Search for the cell housing the specified text and yield its (x, y) center coordinate. 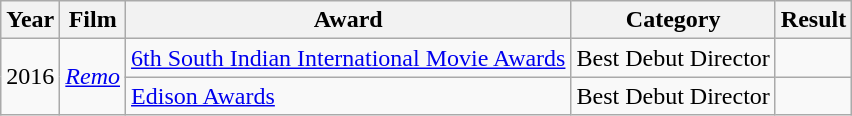
6th South Indian International Movie Awards (348, 58)
Film (93, 20)
2016 (30, 77)
Award (348, 20)
Result (813, 20)
Remo (93, 77)
Year (30, 20)
Edison Awards (348, 96)
Category (673, 20)
